Provide the [X, Y] coordinate of the cell's center where the given text is located.  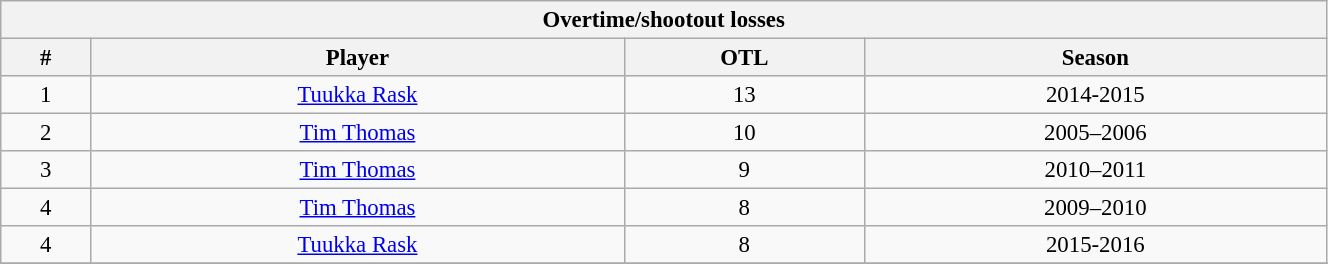
10 [744, 133]
OTL [744, 58]
Player [358, 58]
Overtime/shootout losses [664, 20]
2015-2016 [1095, 245]
1 [46, 95]
9 [744, 170]
Season [1095, 58]
# [46, 58]
2009–2010 [1095, 208]
3 [46, 170]
2005–2006 [1095, 133]
2014-2015 [1095, 95]
2 [46, 133]
2010–2011 [1095, 170]
13 [744, 95]
